From the cell containing the given text, extract its center point as (X, Y) coordinate. 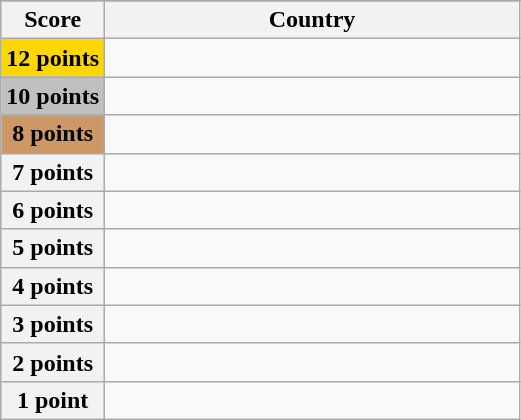
1 point (53, 400)
8 points (53, 134)
12 points (53, 58)
Country (312, 20)
7 points (53, 172)
Score (53, 20)
2 points (53, 362)
10 points (53, 96)
6 points (53, 210)
4 points (53, 286)
5 points (53, 248)
3 points (53, 324)
